Identify which cell holds the provided text, then report its (x, y) central coordinate. 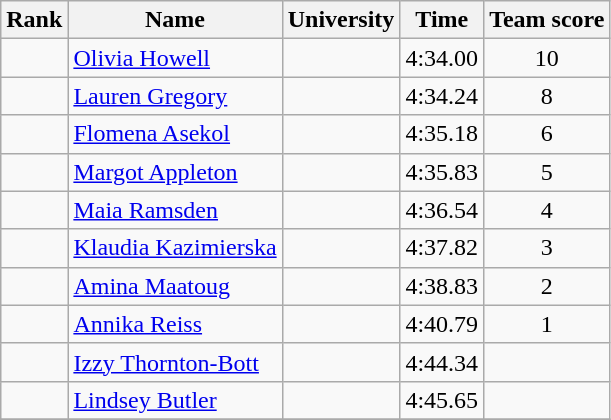
Amina Maatoug (175, 286)
Lindsey Butler (175, 400)
4:35.18 (442, 134)
4:35.83 (442, 172)
4:34.24 (442, 96)
Maia Ramsden (175, 210)
4 (547, 210)
Klaudia Kazimierska (175, 248)
5 (547, 172)
3 (547, 248)
8 (547, 96)
Time (442, 20)
4:37.82 (442, 248)
4:36.54 (442, 210)
1 (547, 324)
Annika Reiss (175, 324)
2 (547, 286)
6 (547, 134)
Name (175, 20)
Olivia Howell (175, 58)
10 (547, 58)
Team score (547, 20)
Margot Appleton (175, 172)
University (341, 20)
4:45.65 (442, 400)
Izzy Thornton-Bott (175, 362)
Flomena Asekol (175, 134)
4:38.83 (442, 286)
4:44.34 (442, 362)
Lauren Gregory (175, 96)
4:40.79 (442, 324)
4:34.00 (442, 58)
Rank (34, 20)
